Capture the cell that displays the provided text and extract its (X, Y) central coordinate. 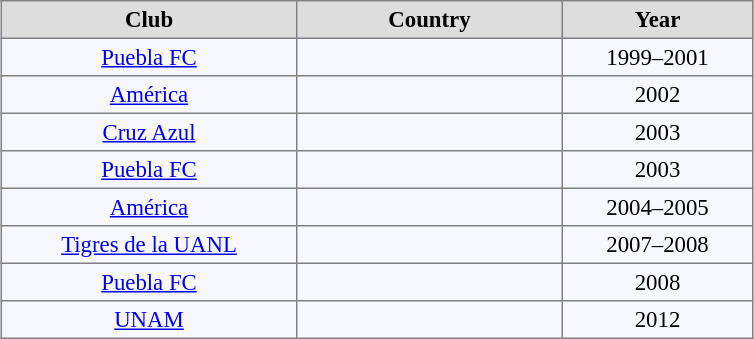
Club (149, 20)
UNAM (149, 320)
2008 (657, 282)
Cruz Azul (149, 132)
Tigres de la UANL (149, 245)
2007–2008 (657, 245)
2002 (657, 95)
1999–2001 (657, 57)
2004–2005 (657, 207)
Country (430, 20)
Year (657, 20)
2012 (657, 320)
